For the text-containing cell, return its midpoint in (X, Y) coordinate format. 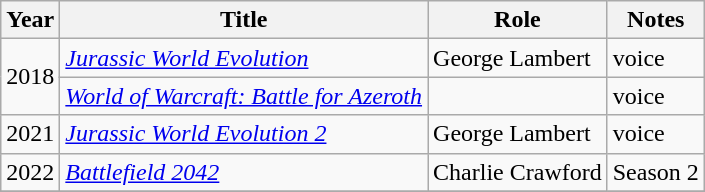
Jurassic World Evolution 2 (244, 134)
World of Warcraft: Battle for Azeroth (244, 96)
Charlie Crawford (518, 172)
2018 (30, 77)
Title (244, 20)
Notes (656, 20)
Role (518, 20)
Battlefield 2042 (244, 172)
2022 (30, 172)
2021 (30, 134)
Jurassic World Evolution (244, 58)
Year (30, 20)
Season 2 (656, 172)
